For the text-containing cell, return its midpoint in [x, y] coordinate format. 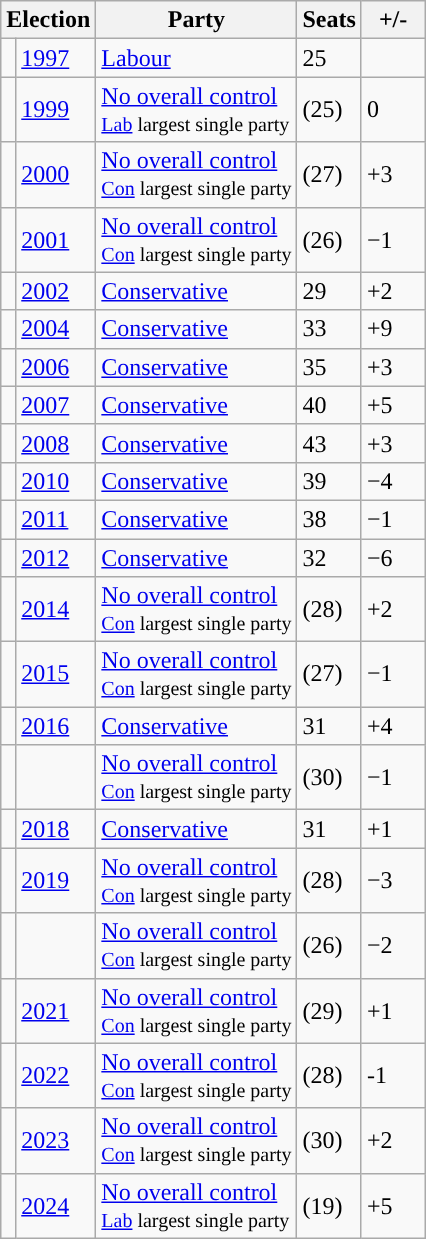
(25) [329, 110]
1999 [56, 110]
2004 [56, 329]
-1 [392, 1076]
2011 [56, 519]
2002 [56, 291]
−6 [392, 557]
2021 [56, 1010]
2007 [56, 405]
38 [329, 519]
35 [329, 367]
2006 [56, 367]
2016 [56, 726]
2010 [56, 481]
2008 [56, 443]
43 [329, 443]
+9 [392, 329]
33 [329, 329]
25 [329, 58]
2014 [56, 610]
29 [329, 291]
Election [48, 20]
2015 [56, 674]
−4 [392, 481]
−2 [392, 946]
Seats [329, 20]
32 [329, 557]
Labour [196, 58]
2022 [56, 1076]
2000 [56, 174]
2012 [56, 557]
2024 [56, 1206]
−3 [392, 880]
(29) [329, 1010]
2018 [56, 829]
+4 [392, 726]
0 [392, 110]
+/- [392, 20]
2023 [56, 1140]
40 [329, 405]
2001 [56, 240]
39 [329, 481]
1997 [56, 58]
Party [196, 20]
2019 [56, 880]
(19) [329, 1206]
